Identify which cell holds the provided text, then report its [x, y] central coordinate. 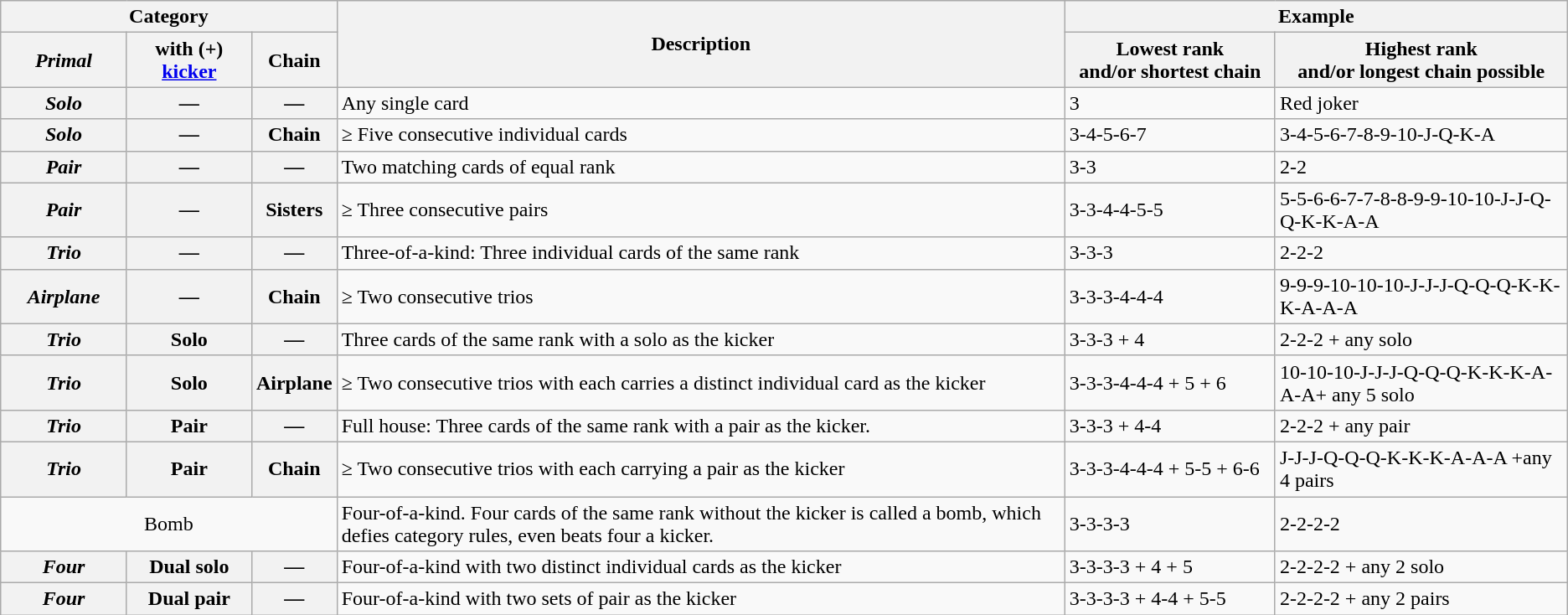
Primal [64, 60]
Three cards of the same rank with a solo as the kicker [700, 339]
with (+) kicker [189, 60]
3 [1169, 103]
Full house: Three cards of the same rank with a pair as the kicker. [700, 426]
≥ Two consecutive trios with each carrying a pair as the kicker [700, 469]
3-3-3-4-4-4 + 5 + 6 [1169, 382]
Lowest rankand/or shortest chain [1169, 60]
Category [169, 17]
Dual pair [189, 599]
10-10-10-J-J-J-Q-Q-Q-K-K-K-A-A-A+ any 5 solo [1421, 382]
2-2-2-2 + any 2 solo [1421, 567]
3-3-3 + 4 [1169, 339]
Any single card [700, 103]
2-2-2-2 + any 2 pairs [1421, 599]
Dual solo [189, 567]
≥ Two consecutive trios with each carries a distinct individual card as the kicker [700, 382]
Sisters [294, 209]
2-2 [1421, 167]
3-3-3-4-4-4 [1169, 297]
3-3-3 [1169, 253]
3-4-5-6-7 [1169, 135]
Four-of-a-kind with two sets of pair as the kicker [700, 599]
≥ Three consecutive pairs [700, 209]
J-J-J-Q-Q-Q-K-K-K-A-A-A +any 4 pairs [1421, 469]
3-3-3-3 [1169, 523]
5-5-6-6-7-7-8-8-9-9-10-10-J-J-Q-Q-K-K-A-A [1421, 209]
≥ Five consecutive individual cards [700, 135]
3-3-3-4-4-4 + 5-5 + 6-6 [1169, 469]
Bomb [169, 523]
2-2-2-2 [1421, 523]
3-3-3 + 4-4 [1169, 426]
Three-of-a-kind: Three individual cards of the same rank [700, 253]
3-3 [1169, 167]
3-3-4-4-5-5 [1169, 209]
Highest rankand/or longest chain possible [1421, 60]
Example [1316, 17]
2-2-2 + any pair [1421, 426]
Four-of-a-kind with two distinct individual cards as the kicker [700, 567]
Red joker [1421, 103]
3-3-3-3 + 4 + 5 [1169, 567]
Description [700, 44]
≥ Two consecutive trios [700, 297]
9-9-9-10-10-10-J-J-J-Q-Q-Q-K-K-K-A-A-A [1421, 297]
2-2-2 [1421, 253]
3-3-3-3 + 4-4 + 5-5 [1169, 599]
2-2-2 + any solo [1421, 339]
Four-of-a-kind. Four cards of the same rank without the kicker is called a bomb, which defies category rules, even beats four a kicker. [700, 523]
Two matching cards of equal rank [700, 167]
3-4-5-6-7-8-9-10-J-Q-K-A [1421, 135]
